Scan for the cell matching the given text and deliver its (x, y) coordinate at center. 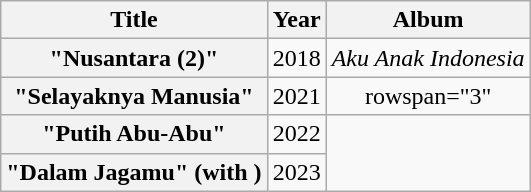
2022 (296, 134)
rowspan="3" (428, 96)
Album (428, 20)
2023 (296, 172)
2021 (296, 96)
Year (296, 20)
"Putih Abu-Abu" (134, 134)
Aku Anak Indonesia (428, 58)
"Selayaknya Manusia" (134, 96)
2018 (296, 58)
"Dalam Jagamu" (with ) (134, 172)
"Nusantara (2)" (134, 58)
Title (134, 20)
